For the text-containing cell, return its midpoint in (x, y) coordinate format. 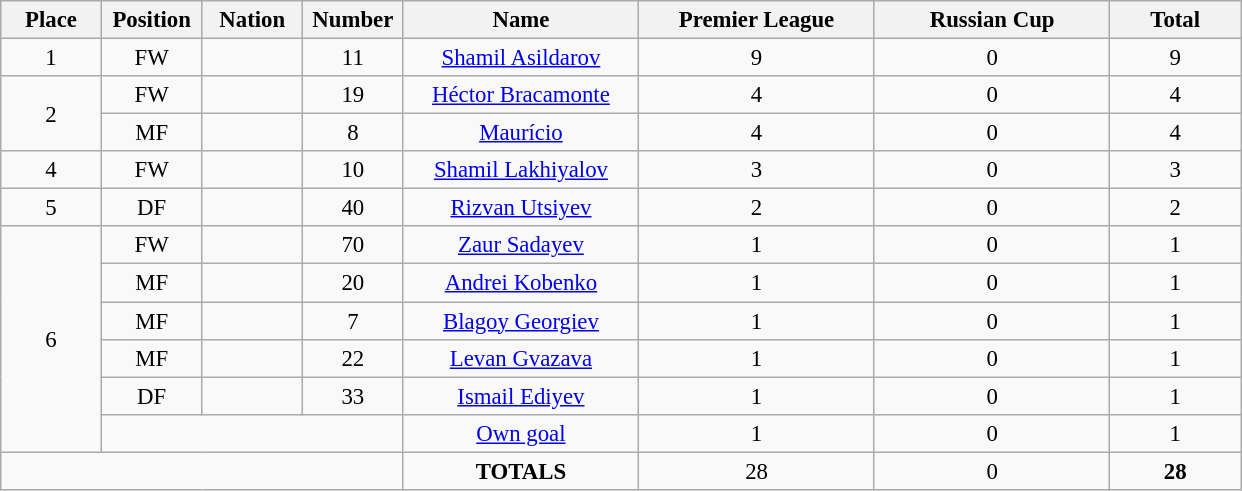
19 (354, 95)
Number (354, 20)
Héctor Bracamonte (521, 95)
Levan Gvazava (521, 358)
8 (354, 133)
Nation (252, 20)
20 (354, 283)
70 (354, 245)
Position (152, 20)
33 (354, 396)
Rizvan Utsiyev (521, 208)
Name (521, 20)
40 (354, 208)
Shamil Asildarov (521, 58)
Zaur Sadayev (521, 245)
10 (354, 170)
Russian Cup (992, 20)
Total (1176, 20)
Premier League (757, 20)
Shamil Lakhiyalov (521, 170)
11 (354, 58)
22 (354, 358)
Own goal (521, 433)
5 (52, 208)
Place (52, 20)
Ismail Ediyev (521, 396)
TOTALS (521, 471)
Blagoy Georgiev (521, 321)
Andrei Kobenko (521, 283)
Maurício (521, 133)
6 (52, 339)
7 (354, 321)
